Search for the cell housing the specified text and yield its [X, Y] center coordinate. 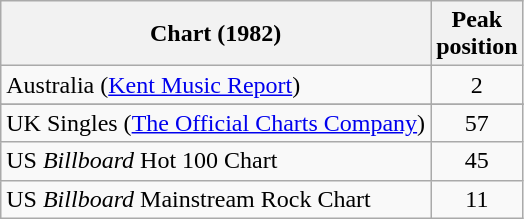
US Billboard Hot 100 Chart [216, 161]
45 [477, 161]
Peakposition [477, 34]
Australia (Kent Music Report) [216, 85]
11 [477, 199]
2 [477, 85]
UK Singles (The Official Charts Company) [216, 123]
US Billboard Mainstream Rock Chart [216, 199]
Chart (1982) [216, 34]
57 [477, 123]
